For the text-containing cell, return its midpoint in [X, Y] coordinate format. 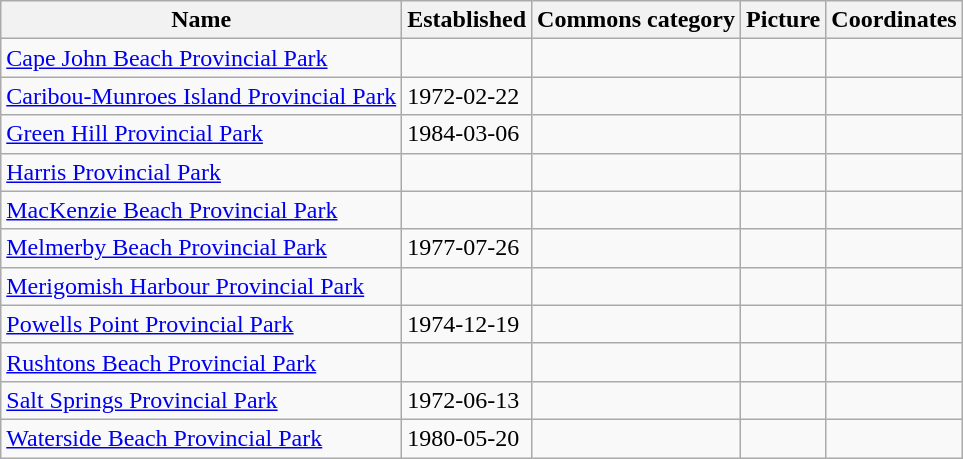
Commons category [636, 20]
1974-12-19 [467, 324]
Green Hill Provincial Park [202, 134]
Rushtons Beach Provincial Park [202, 362]
Waterside Beach Provincial Park [202, 438]
Merigomish Harbour Provincial Park [202, 286]
MacKenzie Beach Provincial Park [202, 210]
Harris Provincial Park [202, 172]
Name [202, 20]
Picture [784, 20]
Coordinates [894, 20]
1972-06-13 [467, 400]
1980-05-20 [467, 438]
1984-03-06 [467, 134]
1972-02-22 [467, 96]
Salt Springs Provincial Park [202, 400]
Powells Point Provincial Park [202, 324]
Cape John Beach Provincial Park [202, 58]
Caribou-Munroes Island Provincial Park [202, 96]
1977-07-26 [467, 248]
Melmerby Beach Provincial Park [202, 248]
Established [467, 20]
